Extract the (X, Y) coordinate from the center of the cell holding the provided text.  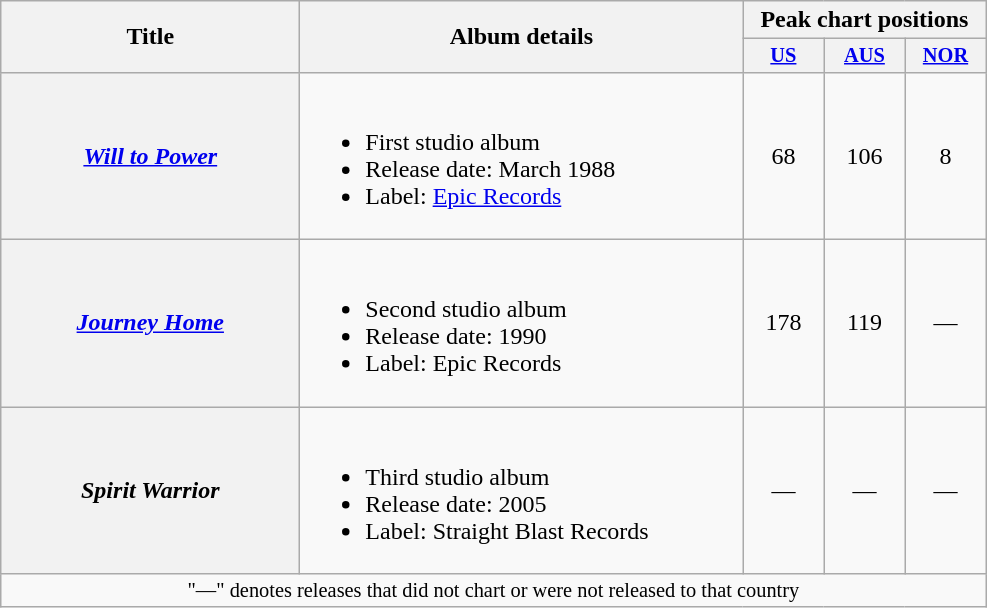
106 (864, 156)
NOR (946, 56)
Will to Power (150, 156)
Title (150, 37)
Album details (522, 37)
Third studio albumRelease date: 2005Label: Straight Blast Records (522, 490)
Spirit Warrior (150, 490)
First studio albumRelease date: March 1988Label: Epic Records (522, 156)
Second studio albumRelease date: 1990Label: Epic Records (522, 324)
AUS (864, 56)
Journey Home (150, 324)
178 (784, 324)
119 (864, 324)
Peak chart positions (864, 20)
US (784, 56)
68 (784, 156)
8 (946, 156)
"—" denotes releases that did not chart or were not released to that country (494, 591)
